Return the [x, y] coordinate for the center point of the cell that contains the specified text.  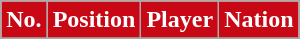
Position [94, 20]
Nation [259, 20]
Player [180, 20]
No. [24, 20]
